Pinpoint the cell where the given text exists, returning its [x, y] midpoint coordinate. 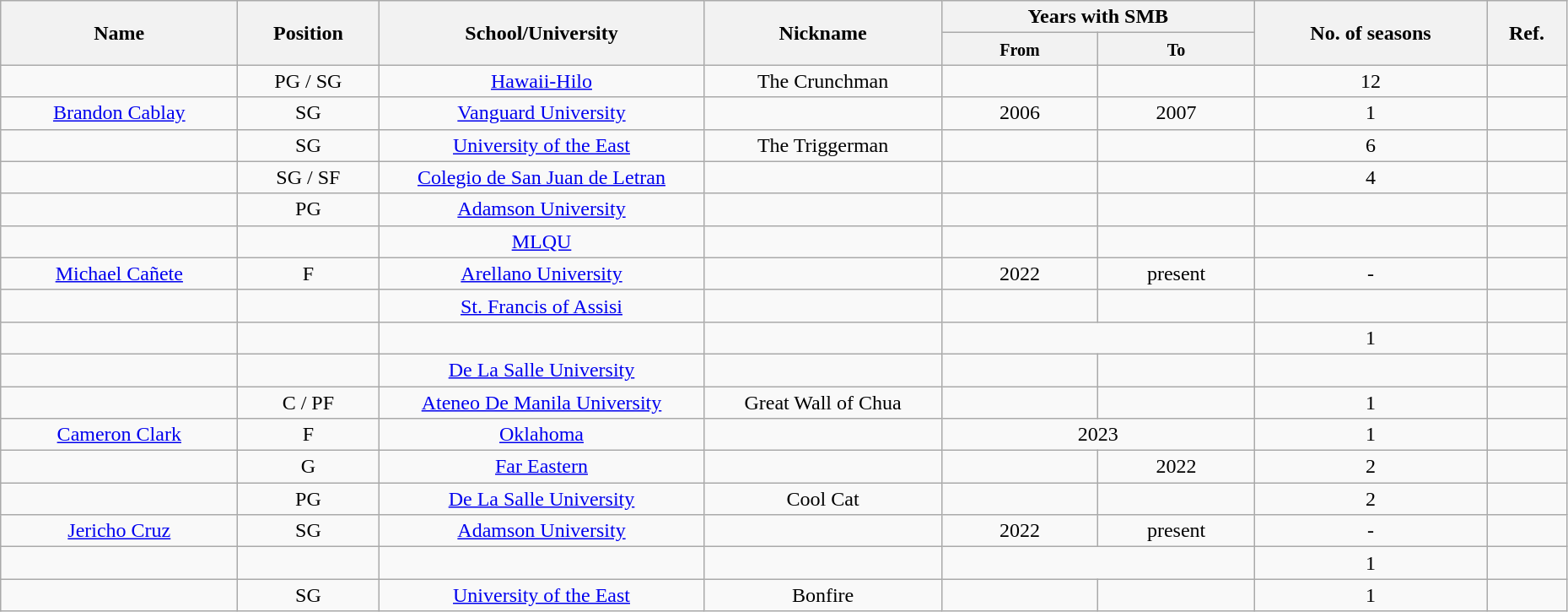
Oklahoma [542, 435]
Nickname [823, 33]
Cameron Clark [120, 435]
Ref. [1527, 33]
Far Eastern [542, 467]
2023 [1098, 435]
To [1177, 49]
Years with SMB [1098, 17]
The Crunchman [823, 81]
Brandon Cablay [120, 113]
Vanguard University [542, 113]
Ateneo De Manila University [542, 403]
G [309, 467]
12 [1370, 81]
No. of seasons [1370, 33]
C / PF [309, 403]
2007 [1177, 113]
The Triggerman [823, 145]
2006 [1020, 113]
From [1020, 49]
Michael Cañete [120, 274]
Great Wall of Chua [823, 403]
St. Francis of Assisi [542, 306]
School/University [542, 33]
Position [309, 33]
SG / SF [309, 177]
Bonfire [823, 595]
Cool Cat [823, 499]
PG / SG [309, 81]
4 [1370, 177]
MLQU [542, 241]
Hawaii-Hilo [542, 81]
Arellano University [542, 274]
Colegio de San Juan de Letran [542, 177]
Jericho Cruz [120, 531]
6 [1370, 145]
Name [120, 33]
